Provide the (x, y) coordinate of the cell's center where the given text is located.  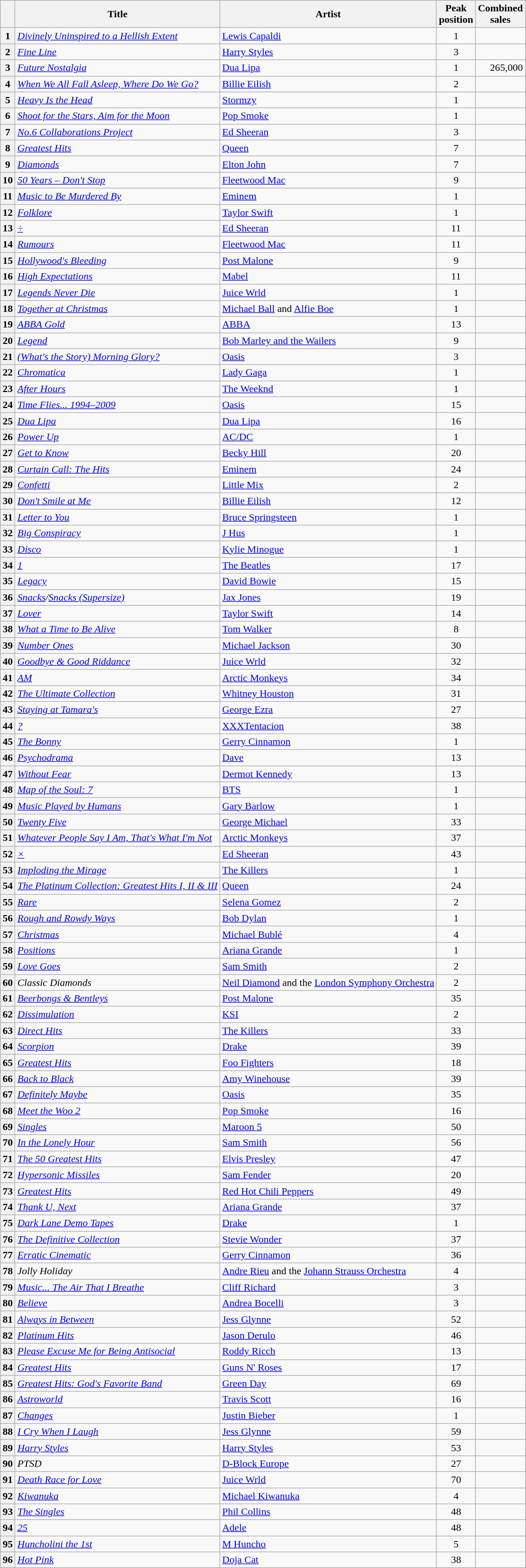
Fine Line (117, 52)
Artist (328, 14)
73 (8, 1191)
The 50 Greatest Hits (117, 1159)
The Definitive Collection (117, 1239)
6 (8, 116)
Huncholini the 1st (117, 1544)
ABBA (328, 325)
Music Played by Humans (117, 806)
Michael Kiwanuka (328, 1496)
Letter to You (117, 517)
Lady Gaga (328, 373)
Maroon 5 (328, 1127)
? (117, 725)
Number Ones (117, 645)
92 (8, 1496)
Kylie Minogue (328, 549)
AC/DC (328, 437)
72 (8, 1175)
Astroworld (117, 1399)
78 (8, 1271)
65 (8, 1063)
÷ (117, 228)
Without Fear (117, 774)
Back to Black (117, 1079)
44 (8, 725)
26 (8, 437)
Gary Barlow (328, 806)
Twenty Five (117, 822)
In the Lonely Hour (117, 1143)
Andrea Bocelli (328, 1303)
51 (8, 838)
96 (8, 1560)
Power Up (117, 437)
Dissimulation (117, 1015)
68 (8, 1111)
42 (8, 693)
Erratic Cinematic (117, 1255)
84 (8, 1367)
Curtain Call: The Hits (117, 469)
45 (8, 742)
Hot Pink (117, 1560)
Snacks/Snacks (Supersize) (117, 597)
Positions (117, 950)
Time Flies... 1994–2009 (117, 405)
86 (8, 1399)
Combinedsales (500, 14)
54 (8, 886)
94 (8, 1528)
Get to Know (117, 453)
After Hours (117, 389)
Becky Hill (328, 453)
64 (8, 1047)
Christmas (117, 934)
Lover (117, 613)
61 (8, 999)
Elton John (328, 164)
Michael Jackson (328, 645)
The Bonny (117, 742)
Mabel (328, 277)
Psychodrama (117, 758)
Folklore (117, 212)
89 (8, 1447)
Music... The Air That I Breathe (117, 1287)
Together at Christmas (117, 309)
85 (8, 1383)
Travis Scott (328, 1399)
62 (8, 1015)
(What's the Story) Morning Glory? (117, 357)
Hollywood's Bleeding (117, 260)
Imploding the Mirage (117, 870)
Phil Collins (328, 1512)
28 (8, 469)
Staying at Tamara's (117, 709)
95 (8, 1544)
67 (8, 1095)
Goodbye & Good Riddance (117, 661)
Legacy (117, 581)
The Singles (117, 1512)
Neil Diamond and the London Symphony Orchestra (328, 983)
Michael Bublé (328, 934)
Always in Between (117, 1319)
Foo Fighters (328, 1063)
Rough and Rowdy Ways (117, 918)
Rumours (117, 244)
71 (8, 1159)
Disco (117, 549)
Elvis Presley (328, 1159)
Heavy Is the Head (117, 100)
21 (8, 357)
When We All Fall Asleep, Where Do We Go? (117, 84)
BTS (328, 790)
XXXTentacion (328, 725)
Bruce Springsteen (328, 517)
Scorpion (117, 1047)
No.6 Collaborations Project (117, 132)
Hypersonic Missiles (117, 1175)
Don't Smile at Me (117, 501)
Guns N' Roses (328, 1367)
High Expectations (117, 277)
77 (8, 1255)
Please Excuse Me for Being Antisocial (117, 1351)
George Ezra (328, 709)
PTSD (117, 1463)
40 (8, 661)
93 (8, 1512)
Rare (117, 902)
90 (8, 1463)
David Bowie (328, 581)
265,000 (500, 68)
Dark Lane Demo Tapes (117, 1223)
Direct Hits (117, 1031)
Legends Never Die (117, 293)
Doja Cat (328, 1560)
Red Hot Chili Peppers (328, 1191)
Tom Walker (328, 629)
Dermot Kennedy (328, 774)
Thank U, Next (117, 1207)
Bob Marley and the Wailers (328, 341)
Selena Gomez (328, 902)
KSI (328, 1015)
The Ultimate Collection (117, 693)
75 (8, 1223)
I Cry When I Laugh (117, 1431)
Justin Bieber (328, 1415)
Greatest Hits: God's Favorite Band (117, 1383)
Lewis Capaldi (328, 36)
J Hus (328, 533)
Bob Dylan (328, 918)
Classic Diamonds (117, 983)
58 (8, 950)
10 (8, 180)
D-Block Europe (328, 1463)
57 (8, 934)
Adele (328, 1528)
Jason Derulo (328, 1335)
Jax Jones (328, 597)
Map of the Soul: 7 (117, 790)
Definitely Maybe (117, 1095)
Andre Rieu and the Johann Strauss Orchestra (328, 1271)
55 (8, 902)
Future Nostalgia (117, 68)
82 (8, 1335)
The Beatles (328, 565)
Kiwanuka (117, 1496)
Green Day (328, 1383)
Stevie Wonder (328, 1239)
23 (8, 389)
Confetti (117, 485)
Cliff Richard (328, 1287)
Peakposition (456, 14)
81 (8, 1319)
Legend (117, 341)
Dave (328, 758)
66 (8, 1079)
Meet the Woo 2 (117, 1111)
Little Mix (328, 485)
Divinely Uninspired to a Hellish Extent (117, 36)
Love Goes (117, 966)
Diamonds (117, 164)
Jolly Holiday (117, 1271)
Title (117, 14)
Whitney Houston (328, 693)
Changes (117, 1415)
× (117, 854)
What a Time to Be Alive (117, 629)
87 (8, 1415)
The Weeknd (328, 389)
Believe (117, 1303)
88 (8, 1431)
Shoot for the Stars, Aim for the Moon (117, 116)
50 Years – Don't Stop (117, 180)
George Michael (328, 822)
Sam Fender (328, 1175)
Stormzy (328, 100)
83 (8, 1351)
Big Conspiracy (117, 533)
80 (8, 1303)
Chromatica (117, 373)
41 (8, 677)
74 (8, 1207)
Roddy Ricch (328, 1351)
Whatever People Say I Am, That's What I'm Not (117, 838)
Michael Ball and Alfie Boe (328, 309)
ABBA Gold (117, 325)
76 (8, 1239)
Platinum Hits (117, 1335)
M Huncho (328, 1544)
Music to Be Murdered By (117, 196)
63 (8, 1031)
AM (117, 677)
79 (8, 1287)
Death Race for Love (117, 1479)
60 (8, 983)
22 (8, 373)
29 (8, 485)
Singles (117, 1127)
Amy Winehouse (328, 1079)
91 (8, 1479)
Beerbongs & Bentleys (117, 999)
The Platinum Collection: Greatest Hits I, II & III (117, 886)
